Return (x, y) of the center of cell containing provided text 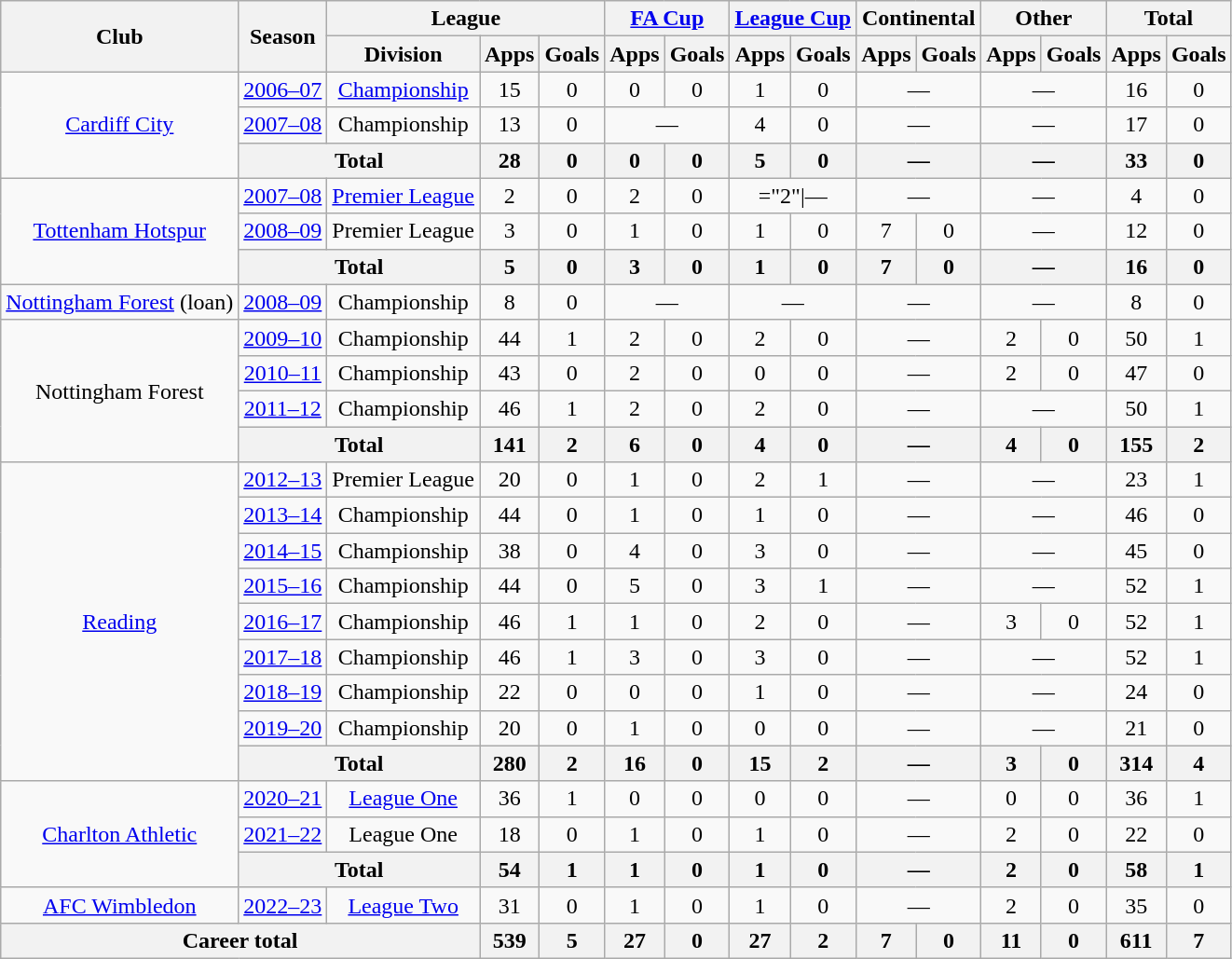
21 (1136, 728)
2017–18 (283, 657)
Season (283, 36)
FA Cup (667, 19)
539 (509, 940)
54 (509, 870)
2020–21 (283, 799)
2013–14 (283, 515)
314 (1136, 763)
Tottenham Hotspur (119, 231)
2018–19 (283, 692)
43 (509, 373)
2010–11 (283, 373)
141 (509, 445)
23 (1136, 480)
2014–15 (283, 551)
Cardiff City (119, 125)
2012–13 (283, 480)
2006–07 (283, 89)
Reading (119, 623)
28 (509, 160)
12 (1136, 231)
11 (1011, 940)
Nottingham Forest (loan) (119, 302)
League (466, 19)
Division (404, 54)
611 (1136, 940)
2021–22 (283, 834)
2019–20 (283, 728)
Career total (240, 940)
155 (1136, 445)
="2"|— (793, 196)
Other (1044, 19)
2009–10 (283, 337)
24 (1136, 692)
35 (1136, 905)
33 (1136, 160)
2022–23 (283, 905)
45 (1136, 551)
AFC Wimbledon (119, 905)
280 (509, 763)
2015–16 (283, 586)
League Cup (793, 19)
Nottingham Forest (119, 390)
2016–17 (283, 622)
17 (1136, 125)
6 (635, 445)
2011–12 (283, 408)
13 (509, 125)
Club (119, 36)
38 (509, 551)
18 (509, 834)
Continental (919, 19)
47 (1136, 373)
Charlton Athletic (119, 834)
58 (1136, 870)
31 (509, 905)
League Two (404, 905)
